Pinpoint the cell where the given text exists, returning its (x, y) midpoint coordinate. 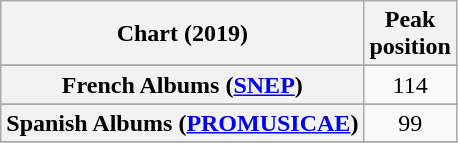
114 (410, 85)
Peakposition (410, 34)
Chart (2019) (182, 34)
French Albums (SNEP) (182, 85)
Spanish Albums (PROMUSICAE) (182, 123)
99 (410, 123)
